For the text-containing cell, return its midpoint in [x, y] coordinate format. 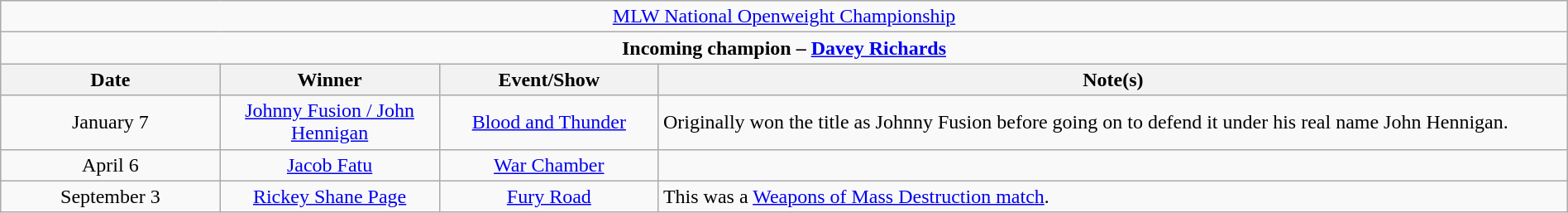
April 6 [111, 165]
Incoming champion – Davey Richards [784, 48]
Note(s) [1113, 80]
Rickey Shane Page [329, 196]
Johnny Fusion / John Hennigan [329, 123]
Originally won the title as Johnny Fusion before going on to defend it under his real name John Hennigan. [1113, 123]
Event/Show [549, 80]
War Chamber [549, 165]
MLW National Openweight Championship [784, 17]
Jacob Fatu [329, 165]
January 7 [111, 123]
Blood and Thunder [549, 123]
September 3 [111, 196]
Fury Road [549, 196]
This was a Weapons of Mass Destruction match. [1113, 196]
Winner [329, 80]
Date [111, 80]
